Pinpoint the cell where the given text exists, returning its (x, y) midpoint coordinate. 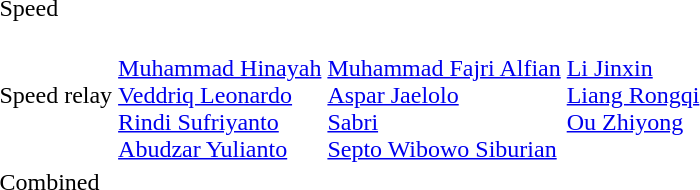
Muhammad Fajri AlfianAspar JaeloloSabriSepto Wibowo Siburian (444, 95)
Muhammad HinayahVeddriq LeonardoRindi SufriyantoAbudzar Yulianto (220, 95)
